Search for the cell housing the specified text and yield its (x, y) center coordinate. 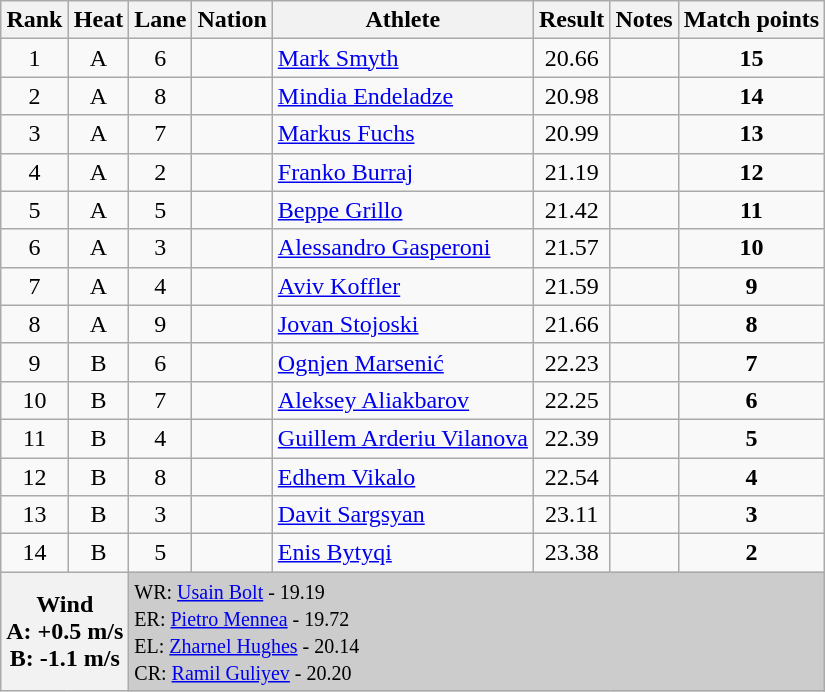
22.54 (571, 477)
21.57 (571, 248)
Jovan Stojoski (402, 324)
20.66 (571, 58)
1 (34, 58)
Aleksey Aliakbarov (402, 400)
Markus Fuchs (402, 134)
Heat (98, 20)
Beppe Grillo (402, 210)
Edhem Vikalo (402, 477)
Guillem Arderiu Vilanova (402, 438)
23.38 (571, 553)
Enis Bytyqi (402, 553)
Lane (160, 20)
20.99 (571, 134)
20.98 (571, 96)
Result (571, 20)
15 (751, 58)
WindA: +0.5 m/sB: -1.1 m/s (65, 632)
22.25 (571, 400)
Aviv Koffler (402, 286)
WR: Usain Bolt - 19.19ER: Pietro Mennea - 19.72EL: Zharnel Hughes - 20.14CR: Ramil Guliyev - 20.20 (477, 632)
21.66 (571, 324)
21.42 (571, 210)
Athlete (402, 20)
Mindia Endeladze (402, 96)
Ognjen Marsenić (402, 362)
21.19 (571, 172)
Nation (232, 20)
Alessandro Gasperoni (402, 248)
Mark Smyth (402, 58)
Rank (34, 20)
23.11 (571, 515)
22.39 (571, 438)
Franko Burraj (402, 172)
Match points (751, 20)
Davit Sargsyan (402, 515)
Notes (644, 20)
21.59 (571, 286)
22.23 (571, 362)
